Extract the [x, y] coordinate from the center of the cell holding the provided text.  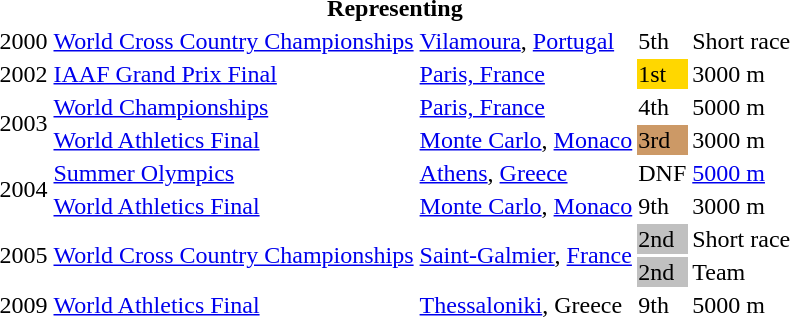
World Championships [234, 107]
9th [662, 206]
Saint-Galmier, France [526, 256]
DNF [662, 173]
4th [662, 107]
Athens, Greece [526, 173]
3rd [662, 140]
1st [662, 74]
IAAF Grand Prix Final [234, 74]
Vilamoura, Portugal [526, 41]
Summer Olympics [234, 173]
5th [662, 41]
